Output the (X, Y) coordinate of the center of the cell containing the given text.  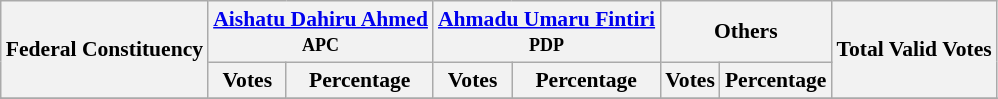
Aishatu Dahiru AhmedAPC (320, 32)
Ahmadu Umaru FintiriPDP (546, 32)
Federal Constituency (104, 50)
Total Valid Votes (914, 50)
Others (746, 32)
